From the cell containing the given text, extract its center point as [X, Y] coordinate. 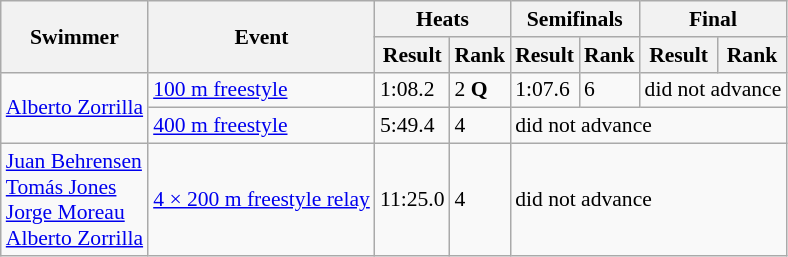
400 m freestyle [262, 126]
Alberto Zorrilla [74, 108]
11:25.0 [412, 200]
Heats [442, 19]
1:07.6 [544, 90]
5:49.4 [412, 126]
Semifinals [574, 19]
2 Q [480, 90]
Event [262, 36]
100 m freestyle [262, 90]
1:08.2 [412, 90]
Juan Behrensen Tomás Jones Jorge Moreau Alberto Zorrilla [74, 200]
Final [714, 19]
4 × 200 m freestyle relay [262, 200]
Swimmer [74, 36]
6 [610, 90]
